Search for the cell housing the specified text and yield its (x, y) center coordinate. 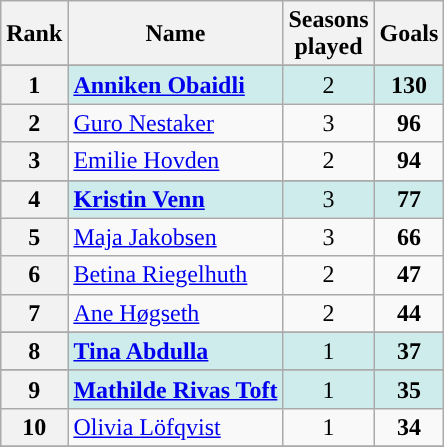
44 (409, 313)
Emilie Hovden (176, 161)
Ane Høgseth (176, 313)
94 (409, 161)
Seasonsplayed (328, 34)
Tina Abdulla (176, 351)
47 (409, 275)
130 (409, 85)
6 (34, 275)
Mathilde Rivas Toft (176, 389)
Betina Riegelhuth (176, 275)
5 (34, 237)
Maja Jakobsen (176, 237)
34 (409, 427)
35 (409, 389)
77 (409, 199)
Name (176, 34)
Kristin Venn (176, 199)
96 (409, 123)
4 (34, 199)
10 (34, 427)
7 (34, 313)
Guro Nestaker (176, 123)
Rank (34, 34)
9 (34, 389)
37 (409, 351)
Goals (409, 34)
66 (409, 237)
Olivia Löfqvist (176, 427)
Anniken Obaidli (176, 85)
8 (34, 351)
